Pinpoint the cell where the given text exists, returning its [X, Y] midpoint coordinate. 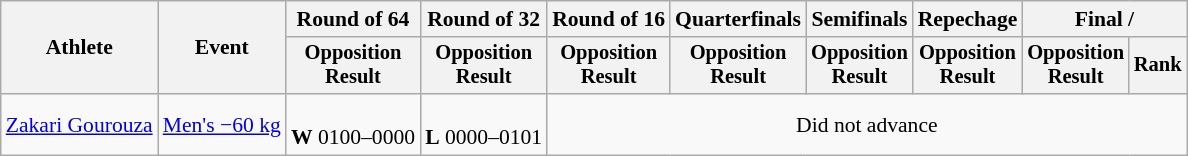
Round of 16 [608, 19]
W 0100–0000 [353, 124]
L 0000–0101 [484, 124]
Semifinals [860, 19]
Repechage [968, 19]
Final / [1104, 19]
Rank [1158, 66]
Athlete [80, 48]
Did not advance [866, 124]
Men's −60 kg [222, 124]
Event [222, 48]
Quarterfinals [738, 19]
Round of 64 [353, 19]
Zakari Gourouza [80, 124]
Round of 32 [484, 19]
